Find where the given text appears and provide that cell's center as [x, y] coordinate. 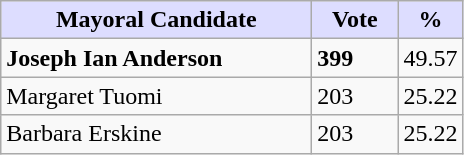
% [430, 20]
Mayoral Candidate [156, 20]
Margaret Tuomi [156, 96]
399 [355, 58]
Vote [355, 20]
Barbara Erskine [156, 134]
Joseph Ian Anderson [156, 58]
49.57 [430, 58]
